Return the [x, y] coordinate for the center point of the cell that contains the specified text.  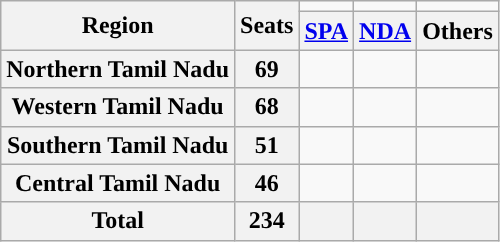
51 [267, 145]
46 [267, 183]
Central Tamil Nadu [118, 183]
234 [267, 221]
Others [458, 31]
69 [267, 69]
NDA [386, 31]
Total [118, 221]
Northern Tamil Nadu [118, 69]
Western Tamil Nadu [118, 107]
SPA [326, 31]
Seats [267, 26]
68 [267, 107]
Southern Tamil Nadu [118, 145]
Region [118, 26]
